Identify which cell holds the provided text, then report its (X, Y) central coordinate. 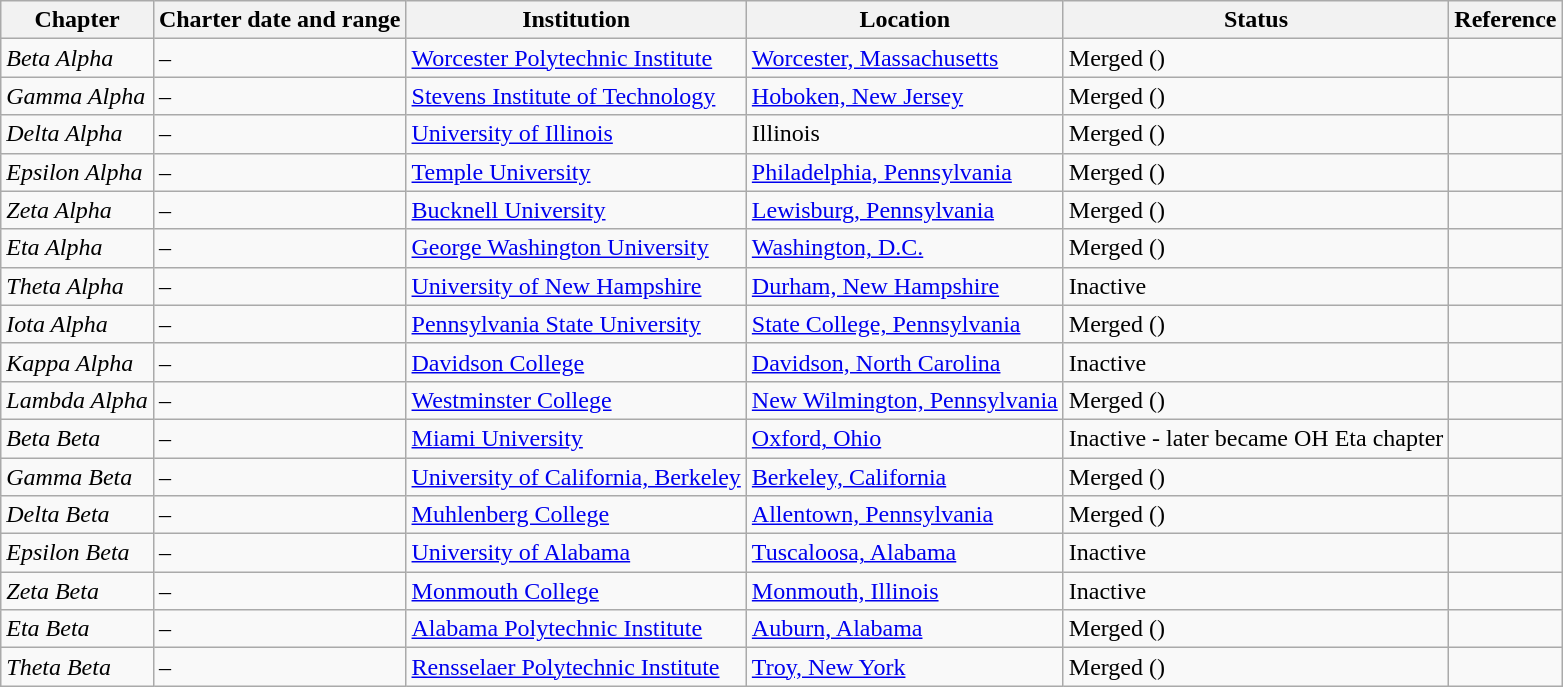
University of California, Berkeley (576, 477)
Pennsylvania State University (576, 324)
Worcester, Massachusetts (904, 58)
Lewisburg, Pennsylvania (904, 210)
Location (904, 20)
Rensselaer Polytechnic Institute (576, 667)
Westminster College (576, 400)
Epsilon Beta (78, 553)
Inactive - later became OH Eta chapter (1256, 438)
Illinois (904, 134)
Status (1256, 20)
Auburn, Alabama (904, 629)
Theta Alpha (78, 286)
George Washington University (576, 248)
Gamma Beta (78, 477)
Lambda Alpha (78, 400)
Allentown, Pennsylvania (904, 515)
Theta Beta (78, 667)
Gamma Alpha (78, 96)
Davidson College (576, 362)
Muhlenberg College (576, 515)
Chapter (78, 20)
Durham, New Hampshire (904, 286)
Zeta Beta (78, 591)
Delta Alpha (78, 134)
Oxford, Ohio (904, 438)
Kappa Alpha (78, 362)
Washington, D.C. (904, 248)
Tuscaloosa, Alabama (904, 553)
New Wilmington, Pennsylvania (904, 400)
Monmouth College (576, 591)
Institution (576, 20)
University of Illinois (576, 134)
Delta Beta (78, 515)
Zeta Alpha (78, 210)
University of Alabama (576, 553)
Berkeley, California (904, 477)
Bucknell University (576, 210)
Philadelphia, Pennsylvania (904, 172)
Eta Alpha (78, 248)
University of New Hampshire (576, 286)
Monmouth, Illinois (904, 591)
Beta Alpha (78, 58)
Eta Beta (78, 629)
Alabama Polytechnic Institute (576, 629)
Iota Alpha (78, 324)
Epsilon Alpha (78, 172)
Stevens Institute of Technology (576, 96)
Temple University (576, 172)
Miami University (576, 438)
Beta Beta (78, 438)
State College, Pennsylvania (904, 324)
Hoboken, New Jersey (904, 96)
Davidson, North Carolina (904, 362)
Worcester Polytechnic Institute (576, 58)
Troy, New York (904, 667)
Reference (1506, 20)
Charter date and range (280, 20)
